Output the (X, Y) coordinate of the center of the cell containing the given text.  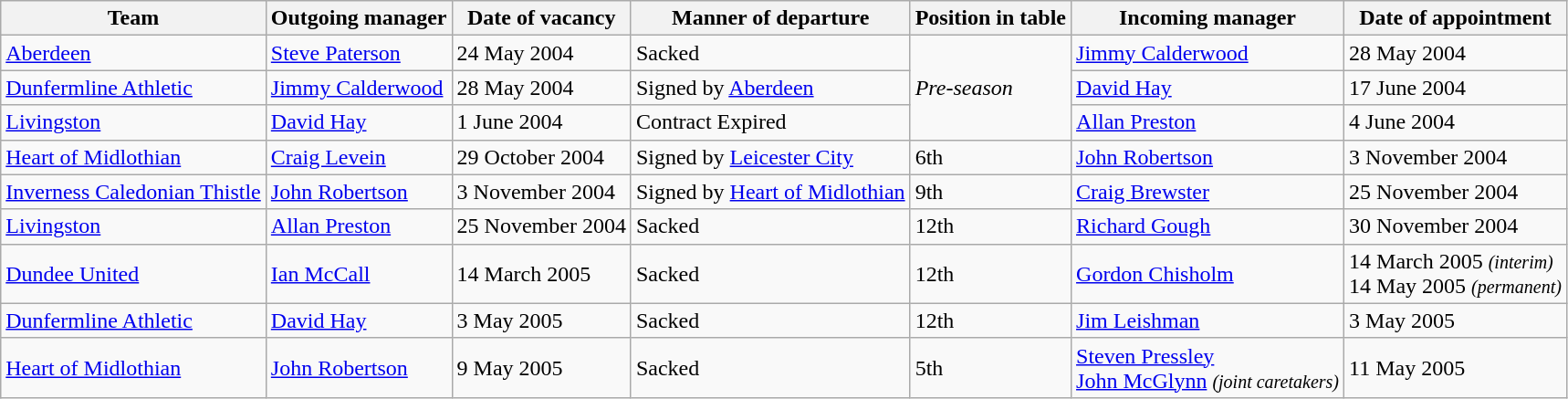
17 June 2004 (1456, 88)
5th (990, 367)
Gordon Chisholm (1208, 274)
Signed by Aberdeen (770, 88)
Team (133, 18)
Signed by Leicester City (770, 157)
Manner of departure (770, 18)
Signed by Heart of Midlothian (770, 192)
29 October 2004 (541, 157)
4 June 2004 (1456, 122)
Richard Gough (1208, 226)
Inverness Caledonian Thistle (133, 192)
1 June 2004 (541, 122)
24 May 2004 (541, 53)
Jim Leishman (1208, 320)
14 March 2005 (interim)14 May 2005 (permanent) (1456, 274)
Dundee United (133, 274)
30 November 2004 (1456, 226)
Craig Levein (359, 157)
9 May 2005 (541, 367)
Aberdeen (133, 53)
Pre-season (990, 88)
Outgoing manager (359, 18)
Ian McCall (359, 274)
Craig Brewster (1208, 192)
Incoming manager (1208, 18)
11 May 2005 (1456, 367)
Date of appointment (1456, 18)
Steven Pressley John McGlynn (joint caretakers) (1208, 367)
Contract Expired (770, 122)
Date of vacancy (541, 18)
9th (990, 192)
Position in table (990, 18)
Steve Paterson (359, 53)
14 March 2005 (541, 274)
6th (990, 157)
